Provide the [X, Y] coordinate of the cell's center where the given text is located.  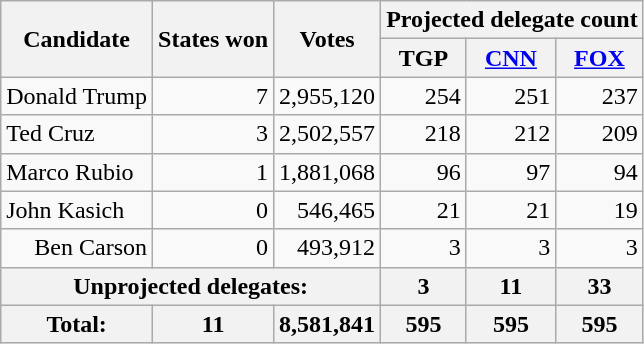
States won [214, 39]
Candidate [77, 39]
33 [600, 286]
Votes [328, 39]
97 [510, 172]
8,581,841 [328, 324]
CNN [510, 58]
218 [424, 134]
Unprojected delegates: [191, 286]
Marco Rubio [77, 172]
546,465 [328, 210]
Donald Trump [77, 96]
493,912 [328, 248]
94 [600, 172]
Total: [77, 324]
2,955,120 [328, 96]
19 [600, 210]
237 [600, 96]
1 [214, 172]
251 [510, 96]
TGP [424, 58]
7 [214, 96]
212 [510, 134]
Ted Cruz [77, 134]
Ben Carson [77, 248]
Projected delegate count [512, 20]
254 [424, 96]
1,881,068 [328, 172]
FOX [600, 58]
2,502,557 [328, 134]
John Kasich [77, 210]
96 [424, 172]
209 [600, 134]
